Find where the given text appears and provide that cell's center as [x, y] coordinate. 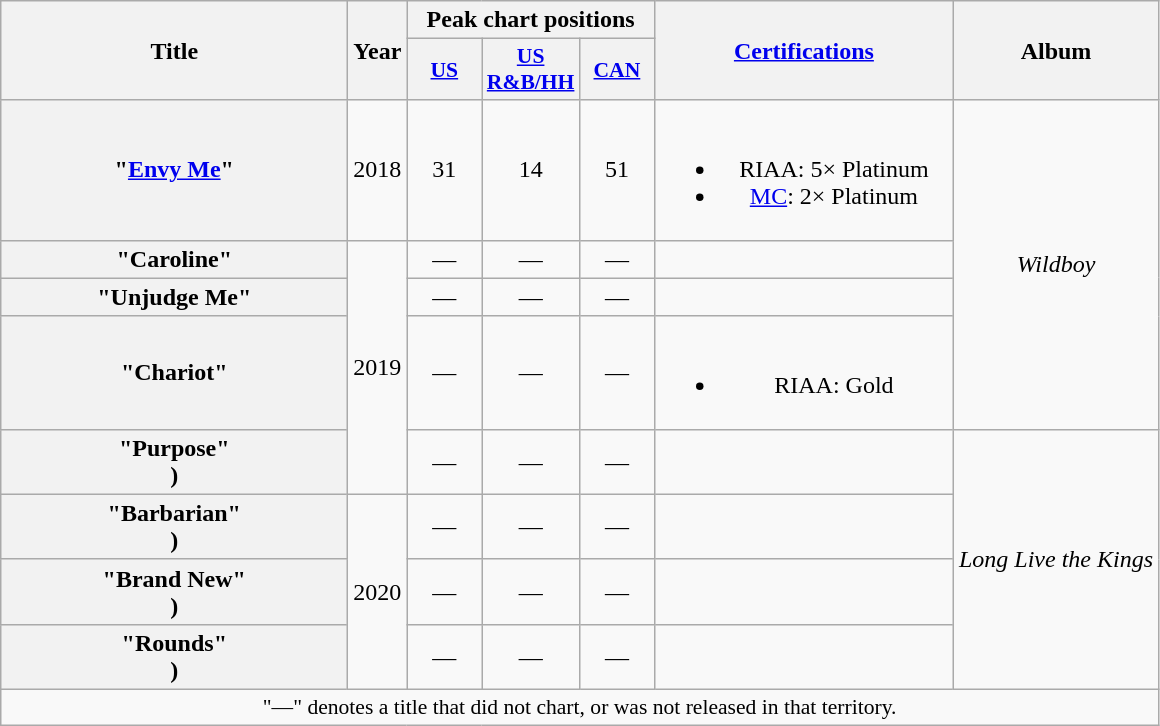
"Purpose") [174, 462]
Title [174, 50]
2018 [378, 170]
"Unjudge Me" [174, 297]
31 [444, 170]
Certifications [804, 50]
CAN [616, 70]
Long Live the Kings [1056, 559]
2020 [378, 592]
"Brand New" ) [174, 592]
Peak chart positions [531, 20]
2019 [378, 367]
14 [531, 170]
51 [616, 170]
"Rounds") [174, 656]
Year [378, 50]
"Caroline" [174, 259]
Album [1056, 50]
"Chariot" [174, 372]
"Envy Me" [174, 170]
USR&B/HH [531, 70]
"—" denotes a title that did not chart, or was not released in that territory. [580, 707]
US [444, 70]
"Barbarian") [174, 526]
Wildboy [1056, 264]
RIAA: Gold [804, 372]
RIAA: 5× PlatinumMC: 2× Platinum [804, 170]
